Detect which cell encompasses the target text, then output its (X, Y) center coordinate. 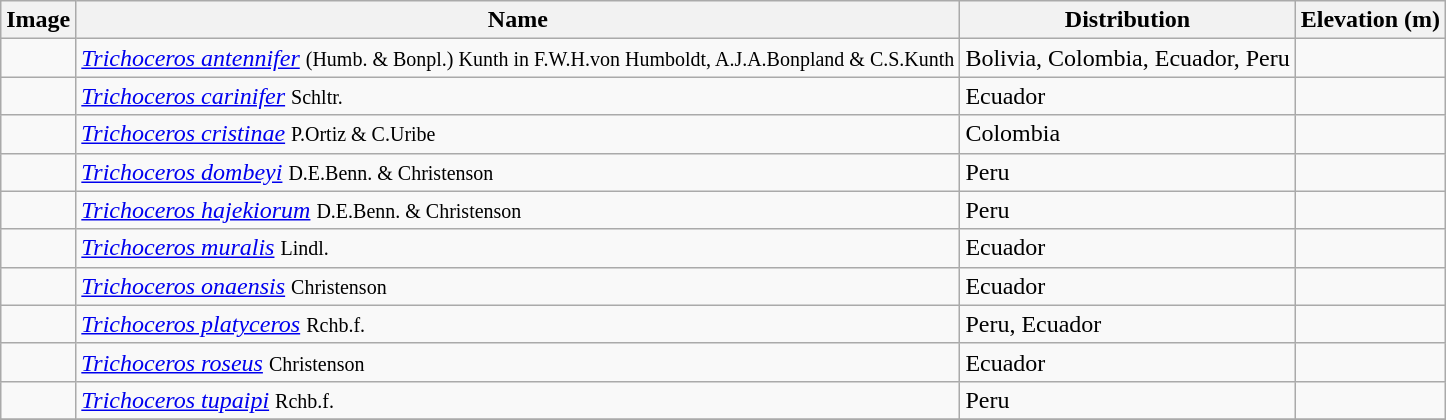
Trichoceros antennifer (Humb. & Bonpl.) Kunth in F.W.H.von Humboldt, A.J.A.Bonpland & C.S.Kunth (518, 58)
Name (518, 20)
Trichoceros platyceros Rchb.f. (518, 324)
Trichoceros carinifer Schltr. (518, 96)
Trichoceros dombeyi D.E.Benn. & Christenson (518, 172)
Bolivia, Colombia, Ecuador, Peru (1128, 58)
Trichoceros tupaipi Rchb.f. (518, 400)
Trichoceros cristinae P.Ortiz & C.Uribe (518, 134)
Image (38, 20)
Trichoceros hajekiorum D.E.Benn. & Christenson (518, 210)
Trichoceros roseus Christenson (518, 362)
Trichoceros onaensis Christenson (518, 286)
Trichoceros muralis Lindl. (518, 248)
Distribution (1128, 20)
Colombia (1128, 134)
Elevation (m) (1370, 20)
Peru, Ecuador (1128, 324)
